For the text-containing cell, return its midpoint in (x, y) coordinate format. 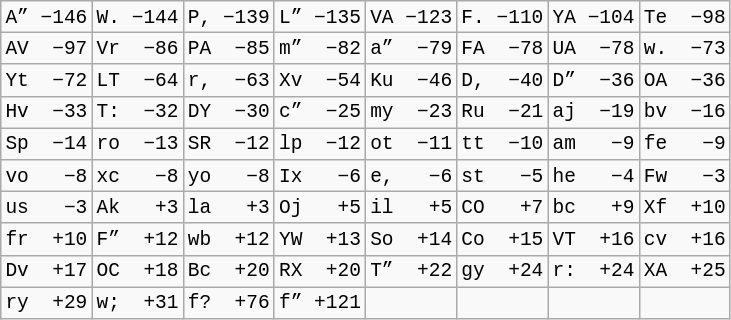
bv −16 (684, 112)
D” −36 (594, 80)
my −23 (412, 112)
Vr −86 (138, 49)
D, −40 (502, 80)
VA −123 (412, 17)
he −4 (594, 176)
aj −19 (594, 112)
w; +31 (138, 303)
us −3 (46, 207)
T: −32 (138, 112)
fe −9 (684, 144)
YW +13 (320, 239)
Hv −33 (46, 112)
Ru −21 (502, 112)
So +14 (412, 239)
bc +9 (594, 207)
wb +12 (228, 239)
PA −85 (228, 49)
la +3 (228, 207)
r: +24 (594, 271)
lp −12 (320, 144)
r, −63 (228, 80)
Ix −6 (320, 176)
Xv −54 (320, 80)
Te −98 (684, 17)
a” −79 (412, 49)
A” −146 (46, 17)
ot −11 (412, 144)
UA −78 (594, 49)
il +5 (412, 207)
OC +18 (138, 271)
ry +29 (46, 303)
gy +24 (502, 271)
AV −97 (46, 49)
Dv +17 (46, 271)
Co +15 (502, 239)
f? +76 (228, 303)
cv +16 (684, 239)
st −5 (502, 176)
Yt −72 (46, 80)
P, −139 (228, 17)
c” −25 (320, 112)
DY −30 (228, 112)
ro −13 (138, 144)
Bc +20 (228, 271)
OA −36 (684, 80)
Ak +3 (138, 207)
Oj +5 (320, 207)
Ku −46 (412, 80)
am −9 (594, 144)
F” +12 (138, 239)
fr +10 (46, 239)
YA −104 (594, 17)
RX +20 (320, 271)
Sp −14 (46, 144)
w. −73 (684, 49)
SR −12 (228, 144)
FA −78 (502, 49)
T” +22 (412, 271)
LT −64 (138, 80)
Xf +10 (684, 207)
e, −6 (412, 176)
m” −82 (320, 49)
Fw −3 (684, 176)
tt −10 (502, 144)
yo −8 (228, 176)
L” −135 (320, 17)
XA +25 (684, 271)
vo −8 (46, 176)
W. −144 (138, 17)
F. −110 (502, 17)
CO +7 (502, 207)
VT +16 (594, 239)
f” +121 (320, 303)
xc −8 (138, 176)
